Search for the cell housing the specified text and yield its (X, Y) center coordinate. 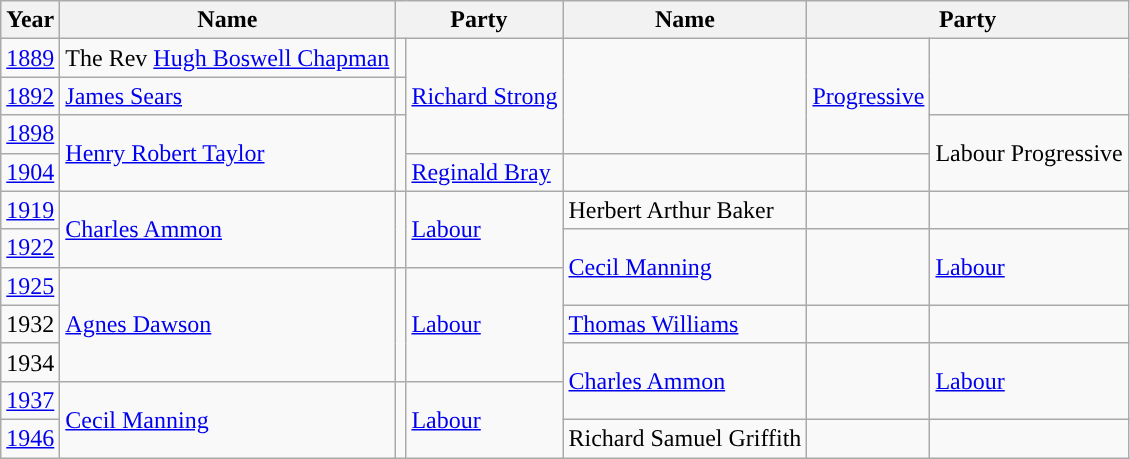
Progressive (868, 96)
Richard Samuel Griffith (685, 438)
Year (30, 20)
Reginald Bray (484, 172)
1919 (30, 210)
1898 (30, 134)
1892 (30, 96)
1932 (30, 324)
Labour Progressive (1029, 153)
Richard Strong (484, 96)
Henry Robert Taylor (228, 153)
1889 (30, 58)
Thomas Williams (685, 324)
1925 (30, 286)
1946 (30, 438)
The Rev Hugh Boswell Chapman (228, 58)
1937 (30, 400)
1904 (30, 172)
James Sears (228, 96)
Herbert Arthur Baker (685, 210)
1922 (30, 248)
Agnes Dawson (228, 324)
1934 (30, 362)
